Find where the given text appears and provide that cell's center as (x, y) coordinate. 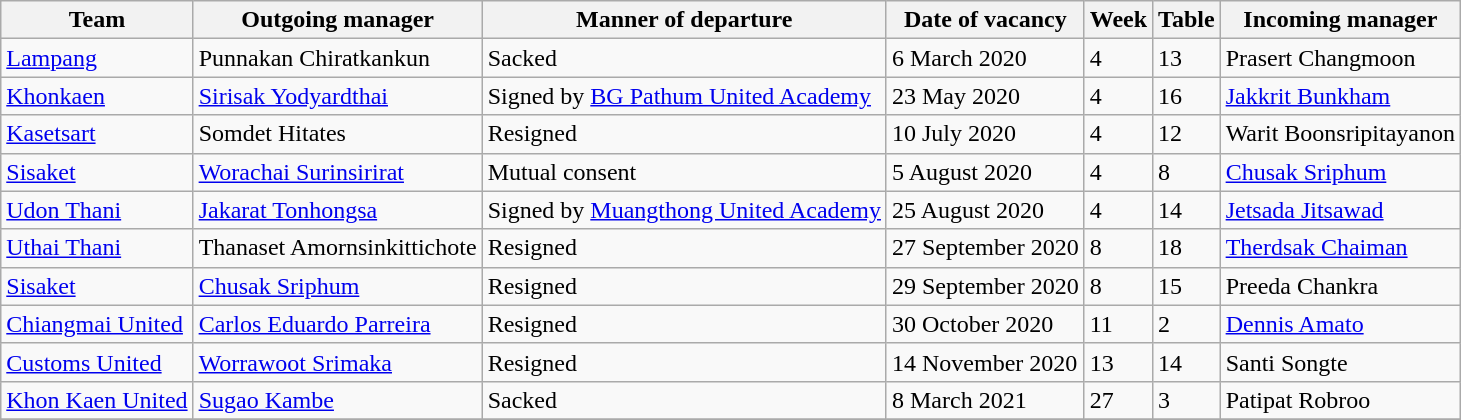
Preeda Chankra (1340, 286)
Warit Boonsripitayanon (1340, 134)
29 September 2020 (985, 286)
Lampang (97, 58)
27 (1118, 400)
Week (1118, 20)
14 November 2020 (985, 362)
2 (1187, 324)
18 (1187, 248)
Sirisak Yodyardthai (338, 96)
Signed by Muangthong United Academy (684, 210)
23 May 2020 (985, 96)
Chiangmai United (97, 324)
Kasetsart (97, 134)
Therdsak Chaiman (1340, 248)
Somdet Hitates (338, 134)
Signed by BG Pathum United Academy (684, 96)
Prasert Changmoon (1340, 58)
Khonkaen (97, 96)
Santi Songte (1340, 362)
Uthai Thani (97, 248)
Dennis Amato (1340, 324)
Punnakan Chiratkankun (338, 58)
10 July 2020 (985, 134)
3 (1187, 400)
25 August 2020 (985, 210)
Udon Thani (97, 210)
Team (97, 20)
6 March 2020 (985, 58)
Table (1187, 20)
Jakkrit Bunkham (1340, 96)
Manner of departure (684, 20)
Date of vacancy (985, 20)
Sugao Kambe (338, 400)
16 (1187, 96)
Incoming manager (1340, 20)
27 September 2020 (985, 248)
Mutual consent (684, 172)
5 August 2020 (985, 172)
Customs United (97, 362)
Jetsada Jitsawad (1340, 210)
30 October 2020 (985, 324)
Thanaset Amornsinkittichote (338, 248)
12 (1187, 134)
15 (1187, 286)
Jakarat Tonhongsa (338, 210)
Worachai Surinsirirat (338, 172)
Outgoing manager (338, 20)
8 March 2021 (985, 400)
Patipat Robroo (1340, 400)
Carlos Eduardo Parreira (338, 324)
11 (1118, 324)
Khon Kaen United (97, 400)
Worrawoot Srimaka (338, 362)
